Scan for the cell matching the given text and deliver its [X, Y] coordinate at center. 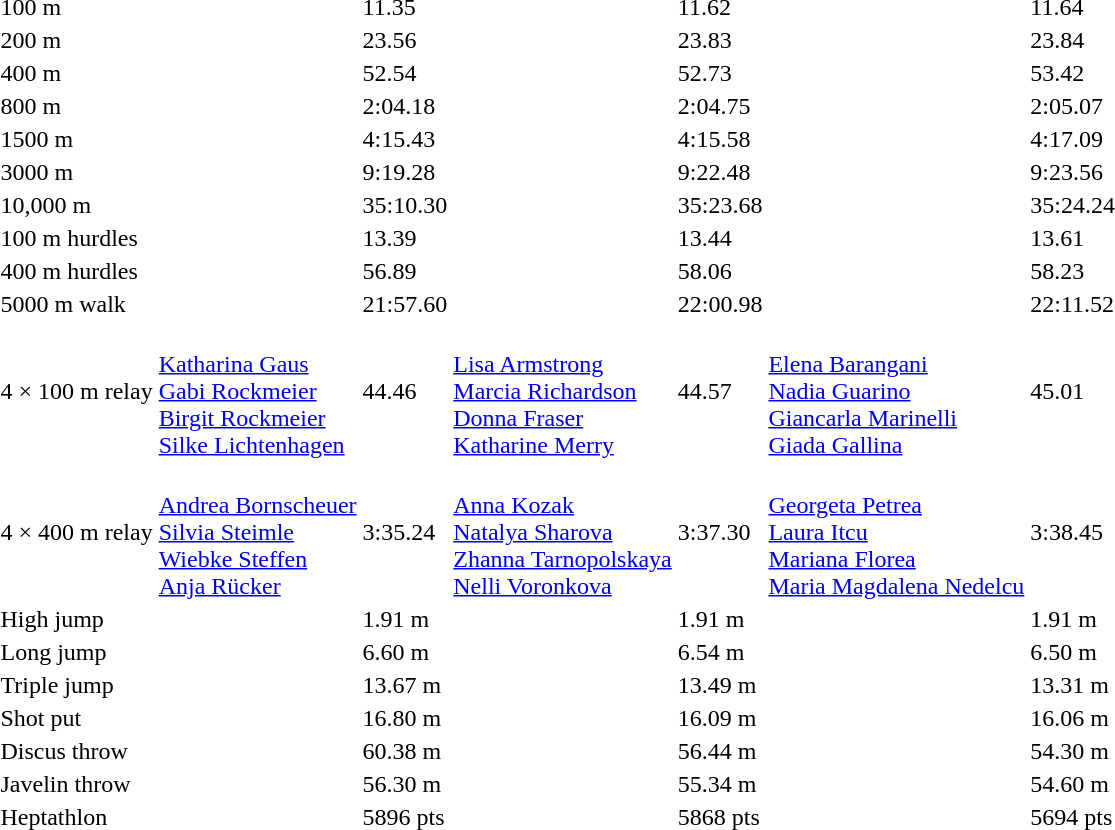
22:00.98 [720, 304]
56.30 m [405, 784]
55.34 m [720, 784]
2:04.75 [720, 106]
21:57.60 [405, 304]
Andrea BornscheuerSilvia SteimleWiebke SteffenAnja Rücker [258, 532]
35:10.30 [405, 205]
52.73 [720, 73]
9:19.28 [405, 172]
9:22.48 [720, 172]
Anna KozakNatalya SharovaZhanna TarnopolskayaNelli Voronkova [562, 532]
3:37.30 [720, 532]
23.56 [405, 40]
6.54 m [720, 652]
60.38 m [405, 751]
35:23.68 [720, 205]
Elena BaranganiNadia GuarinoGiancarla MarinelliGiada Gallina [896, 391]
13.67 m [405, 685]
44.46 [405, 391]
13.44 [720, 238]
56.89 [405, 271]
23.83 [720, 40]
58.06 [720, 271]
44.57 [720, 391]
4:15.58 [720, 139]
4:15.43 [405, 139]
6.60 m [405, 652]
2:04.18 [405, 106]
Georgeta PetreaLaura ItcuMariana FloreaMaria Magdalena Nedelcu [896, 532]
Katharina GausGabi RockmeierBirgit RockmeierSilke Lichtenhagen [258, 391]
56.44 m [720, 751]
16.09 m [720, 718]
52.54 [405, 73]
16.80 m [405, 718]
13.39 [405, 238]
3:35.24 [405, 532]
13.49 m [720, 685]
Lisa ArmstrongMarcia RichardsonDonna FraserKatharine Merry [562, 391]
